Search for the cell housing the specified text and yield its (x, y) center coordinate. 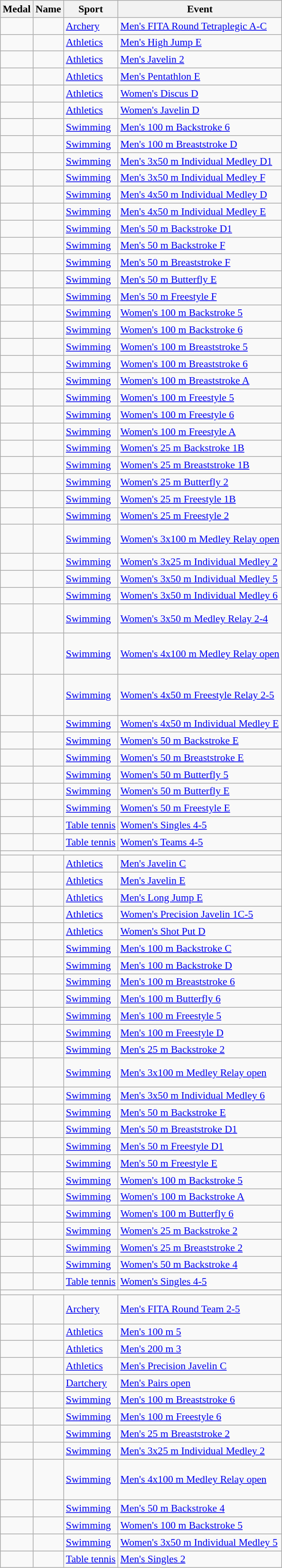
Women's 50 m Butterfly 5 (199, 775)
Men's 100 m Butterfly 6 (199, 999)
Men's 3x100 m Medley Relay open (199, 1073)
Women's 3x100 m Medley Relay open (199, 539)
Men's 3x25 m Individual Medley 2 (199, 1451)
Women's 4x50 m Freestyle Relay 2-5 (199, 695)
Men's 50 m Freestyle E (199, 1163)
Men's 100 m Freestyle 5 (199, 1016)
Men's 25 m Backstroke 2 (199, 1050)
Women's Discus D (199, 93)
Women's 3x50 m Medley Relay 2-4 (199, 619)
Women's 100 m Freestyle 5 (199, 398)
Men's Precision Javelin C (199, 1366)
Men's 50 m Breaststroke D1 (199, 1130)
Men's 200 m 3 (199, 1349)
Dartchery (91, 1383)
Men's 25 m Breaststroke 2 (199, 1434)
Women's 50 m Backstroke E (199, 741)
Men's 4x100 m Medley Relay open (199, 1479)
Women's 100 m Freestyle A (199, 432)
Women's 100 m Breaststroke A (199, 381)
Men's 100 m Backstroke D (199, 965)
Men's Javelin 2 (199, 60)
Men's 100 m Backstroke C (199, 948)
Men's 100 m Freestyle 6 (199, 1417)
Women's 100 m Backstroke A (199, 1197)
Event (199, 9)
Women's Shot Put D (199, 932)
Women's 100 m Backstroke 6 (199, 330)
Men's Singles 2 (199, 1559)
Men's 50 m Breaststroke F (199, 263)
Women's 4x50 m Individual Medley E (199, 724)
Medal (17, 9)
Women's 100 m Breaststroke 5 (199, 347)
Men's FITA Round Tetraplegic A-C (199, 26)
Men's 50 m Backstroke 4 (199, 1509)
Women's 50 m Freestyle E (199, 808)
Men's Long Jump E (199, 898)
Men's 50 m Butterfly E (199, 279)
Women's 25 m Freestyle 2 (199, 516)
Men's 4x50 m Individual Medley D (199, 195)
Men's 3x50 m Individual Medley D1 (199, 161)
Women's 100 m Butterfly 6 (199, 1214)
Men's Pairs open (199, 1383)
Men's 50 m Freestyle F (199, 297)
Women's 4x100 m Medley Relay open (199, 654)
Men's 100 m Freestyle D (199, 1033)
Women's 25 m Freestyle 1B (199, 499)
Men's 100 m Breaststroke D (199, 144)
Men's FITA Round Team 2-5 (199, 1309)
Men's Javelin C (199, 864)
Men's 3x50 m Individual Medley F (199, 178)
Men's 100 m Backstroke 6 (199, 128)
Women's 25 m Backstroke 2 (199, 1231)
Men's 50 m Backstroke E (199, 1113)
Name (48, 9)
Sport (91, 9)
Women's Precision Javelin 1C-5 (199, 915)
Men's 4x50 m Individual Medley E (199, 212)
Women's Javelin D (199, 111)
Men's Javelin E (199, 881)
Men's 50 m Backstroke D1 (199, 229)
Women's 3x50 m Individual Medley 6 (199, 596)
Men's 3x50 m Individual Medley 6 (199, 1096)
Women's 25 m Backstroke 1B (199, 448)
Men's 100 m 5 (199, 1332)
Women's 100 m Breaststroke 6 (199, 364)
Women's 25 m Butterfly 2 (199, 482)
Men's Pentathlon E (199, 77)
Women's 50 m Backstroke 4 (199, 1265)
Women's 100 m Freestyle 6 (199, 415)
Men's 50 m Freestyle D1 (199, 1147)
Women's Teams 4-5 (199, 842)
Women's 50 m Breaststroke E (199, 758)
Men's 50 m Backstroke F (199, 246)
Women's 3x25 m Individual Medley 2 (199, 562)
Men's High Jump E (199, 43)
Women's 25 m Breaststroke 2 (199, 1248)
Women's 50 m Butterfly E (199, 791)
Women's 25 m Breaststroke 1B (199, 465)
